Output the [X, Y] coordinate of the center of the cell containing the given text.  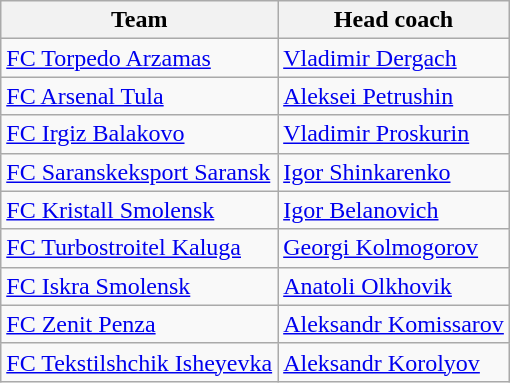
Team [140, 20]
FC Tekstilshchik Isheyevka [140, 362]
Aleksandr Korolyov [394, 362]
Aleksandr Komissarov [394, 324]
FC Saranskeksport Saransk [140, 172]
FC Turbostroitel Kaluga [140, 248]
Head coach [394, 20]
Anatoli Olkhovik [394, 286]
Georgi Kolmogorov [394, 248]
FC Zenit Penza [140, 324]
FC Arsenal Tula [140, 96]
FC Kristall Smolensk [140, 210]
Vladimir Proskurin [394, 134]
Vladimir Dergach [394, 58]
FC Torpedo Arzamas [140, 58]
Igor Belanovich [394, 210]
Igor Shinkarenko [394, 172]
Aleksei Petrushin [394, 96]
FC Iskra Smolensk [140, 286]
FC Irgiz Balakovo [140, 134]
